Return the [X, Y] coordinate for the center point of the cell that contains the specified text.  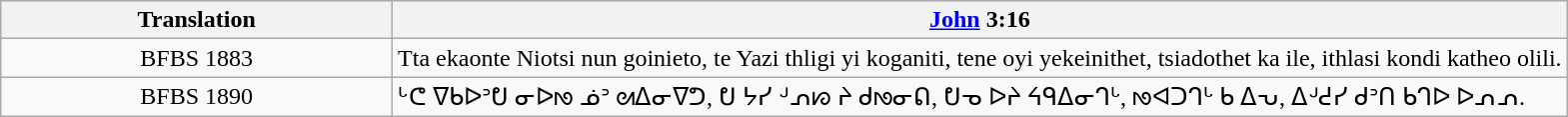
BFBS 1883 [197, 58]
BFBS 1890 [197, 97]
Translation [197, 20]
John 3:16 [980, 20]
Tta ekaonte Niotsi nun goinieto, te Yazi thligi yi koganiti, tene oyi yekeinithet, tsiadothet ka ile, ithlasi kondi katheo olili. [980, 58]
ᒡᕦ ᐁᑲᐅᐣᕞ ᓂᐅᘚ ᓅᐣ ᘛᐃᓂᐁᕤ, ᕞ ᔭᓯ ᒢᕄᘗ ᔨ ᑯᘚᓂᕠ, ᕞᓀ ᐅᔨ ᔦᑫᐃᓂᒉᒡ, ᘚᐊᑐᒉᒡ ᑲ ᐃᕃ, ᐃᒢᕍᓯ ᑯᐣᑎ ᑲᒉᐅ ᐅᕄᕄ. [980, 97]
